Return the [X, Y] coordinate for the center point of the cell that contains the specified text.  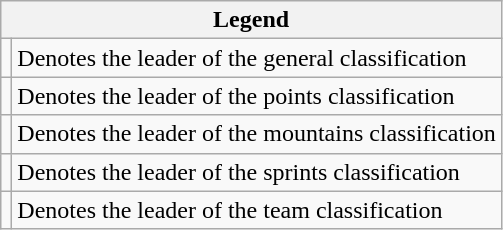
Denotes the leader of the team classification [257, 210]
Denotes the leader of the sprints classification [257, 172]
Denotes the leader of the mountains classification [257, 134]
Denotes the leader of the general classification [257, 58]
Legend [252, 20]
Denotes the leader of the points classification [257, 96]
